Identify which cell holds the provided text, then report its (x, y) central coordinate. 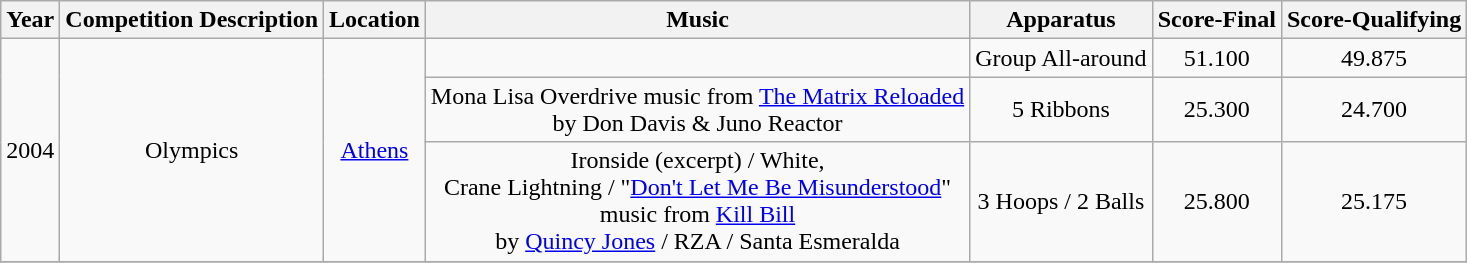
24.700 (1374, 110)
Score-Final (1216, 20)
Year (30, 20)
25.800 (1216, 202)
49.875 (1374, 58)
3 Hoops / 2 Balls (1061, 202)
Athens (375, 150)
5 Ribbons (1061, 110)
Music (697, 20)
Competition Description (192, 20)
Group All-around (1061, 58)
Apparatus (1061, 20)
Mona Lisa Overdrive music from The Matrix Reloaded by Don Davis & Juno Reactor (697, 110)
51.100 (1216, 58)
25.300 (1216, 110)
Score-Qualifying (1374, 20)
Ironside (excerpt) / White, Crane Lightning / "Don't Let Me Be Misunderstood" music from Kill Bill by Quincy Jones / RZA / Santa Esmeralda (697, 202)
25.175 (1374, 202)
2004 (30, 150)
Olympics (192, 150)
Location (375, 20)
